From the cell containing the given text, extract its center point as [X, Y] coordinate. 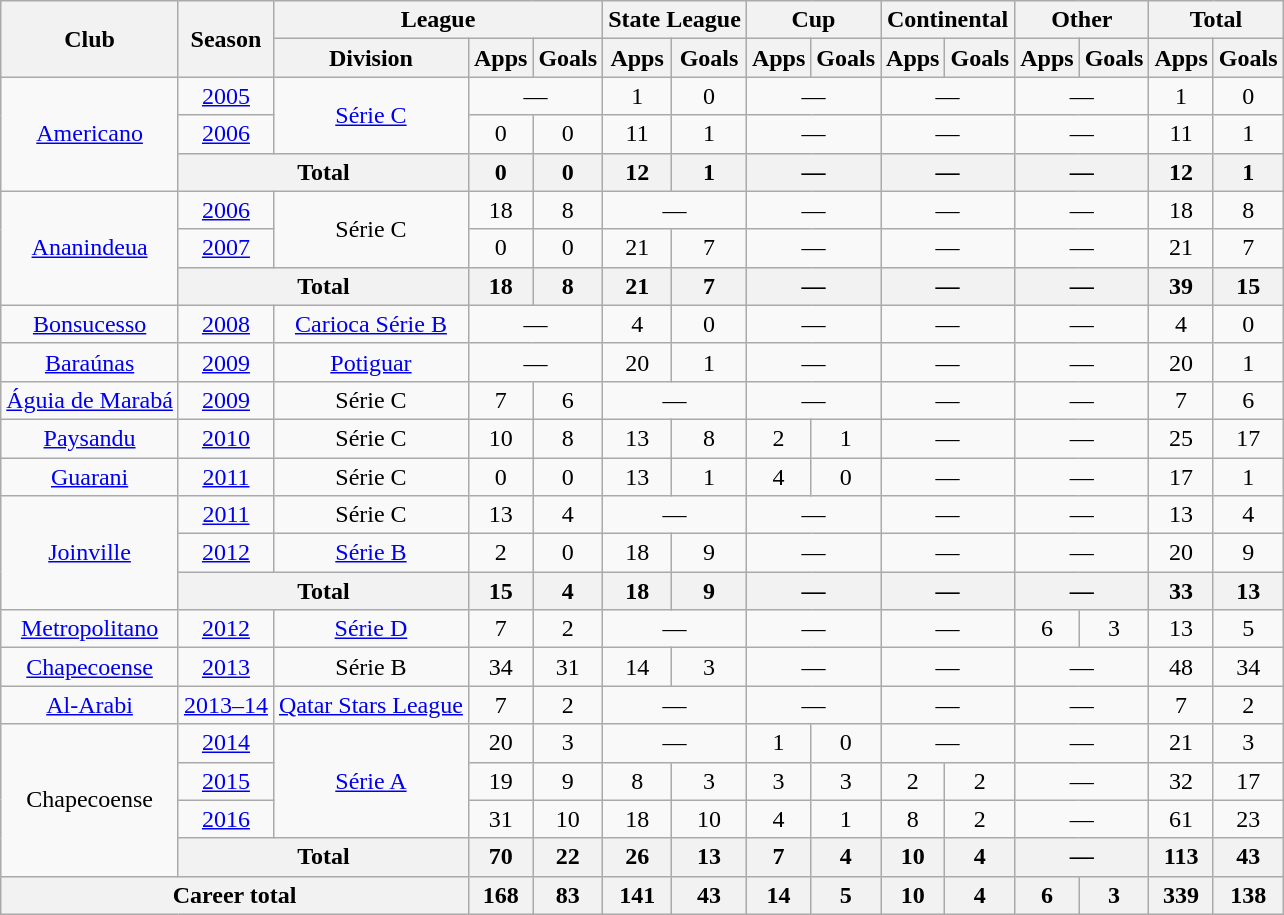
339 [1181, 895]
Qatar Stars League [370, 705]
23 [1248, 819]
138 [1248, 895]
2013 [226, 667]
Série A [370, 781]
State League [675, 20]
Guarani [90, 477]
32 [1181, 781]
Division [370, 58]
Metropolitano [90, 629]
Americano [90, 134]
33 [1181, 591]
25 [1181, 438]
141 [638, 895]
39 [1181, 286]
22 [568, 857]
113 [1181, 857]
Season [226, 39]
Potiguar [370, 362]
70 [500, 857]
168 [500, 895]
Carioca Série B [370, 324]
19 [500, 781]
48 [1181, 667]
Ananindeua [90, 248]
2014 [226, 743]
2008 [226, 324]
2005 [226, 96]
26 [638, 857]
2010 [226, 438]
Joinville [90, 553]
Paysandu [90, 438]
League [438, 20]
Bonsucesso [90, 324]
Continental [948, 20]
Série D [370, 629]
Cup [813, 20]
2013–14 [226, 705]
Club [90, 39]
Águia de Marabá [90, 400]
83 [568, 895]
61 [1181, 819]
Al-Arabi [90, 705]
2015 [226, 781]
Other [1082, 20]
2007 [226, 248]
2016 [226, 819]
Baraúnas [90, 362]
Career total [235, 895]
